Scan for the cell matching the given text and deliver its (x, y) coordinate at center. 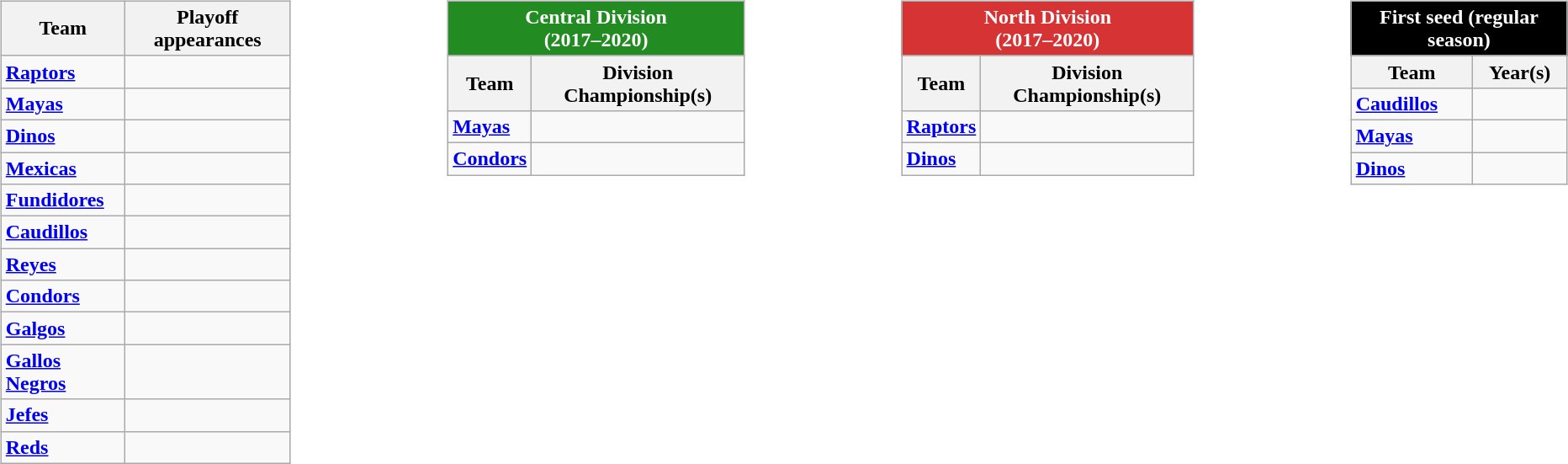
First seed (regular season) (1459, 29)
Fundidores (62, 200)
Mexicas (62, 168)
North Division (2017–2020) (1048, 29)
Central Division (2017–2020) (596, 29)
Reds (62, 447)
Galgos (62, 328)
Year(s) (1519, 72)
Gallos Negros (62, 372)
Playoff appearances (207, 29)
Jefes (62, 415)
Reyes (62, 264)
